Extract the (X, Y) coordinate from the center of the cell holding the provided text.  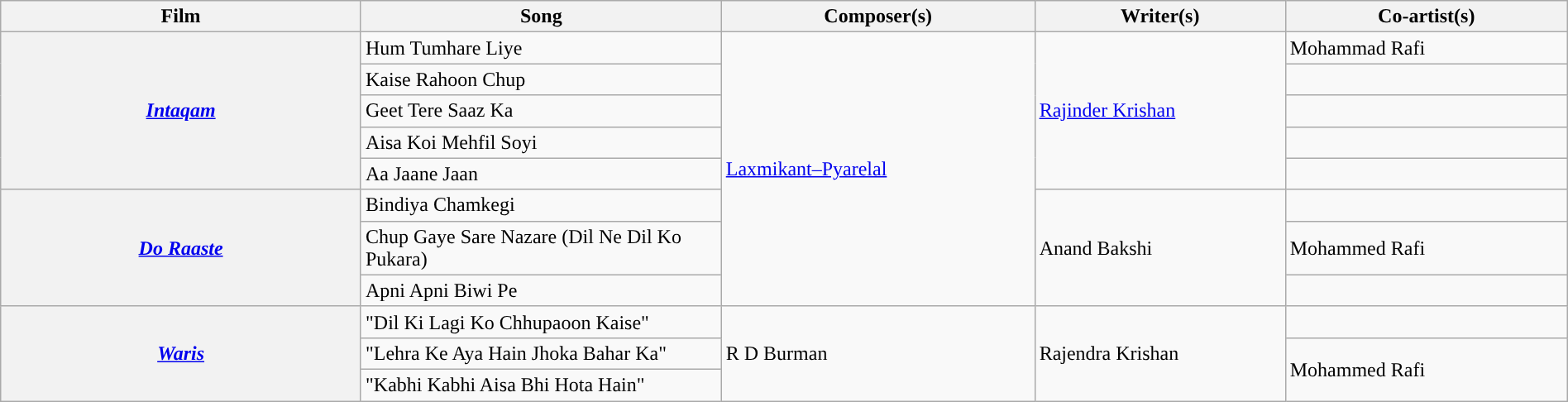
Intaqam (181, 111)
Anand Bakshi (1159, 248)
Apni Apni Biwi Pe (541, 290)
"Dil Ki Lagi Ko Chhupaoon Kaise" (541, 322)
Laxmikant–Pyarelal (878, 170)
Geet Tere Saaz Ka (541, 111)
Song (541, 17)
Kaise Rahoon Chup (541, 79)
R D Burman (878, 353)
Rajinder Krishan (1159, 111)
Waris (181, 353)
Co-artist(s) (1426, 17)
Chup Gaye Sare Nazare (Dil Ne Dil Ko Pukara) (541, 248)
Rajendra Krishan (1159, 353)
Aa Jaane Jaan (541, 174)
Hum Tumhare Liye (541, 48)
"Lehra Ke Aya Hain Jhoka Bahar Ka" (541, 353)
Film (181, 17)
Do Raaste (181, 248)
Aisa Koi Mehfil Soyi (541, 142)
Composer(s) (878, 17)
Bindiya Chamkegi (541, 205)
Writer(s) (1159, 17)
"Kabhi Kabhi Aisa Bhi Hota Hain" (541, 385)
Mohammad Rafi (1426, 48)
